For the text-containing cell, return its midpoint in [x, y] coordinate format. 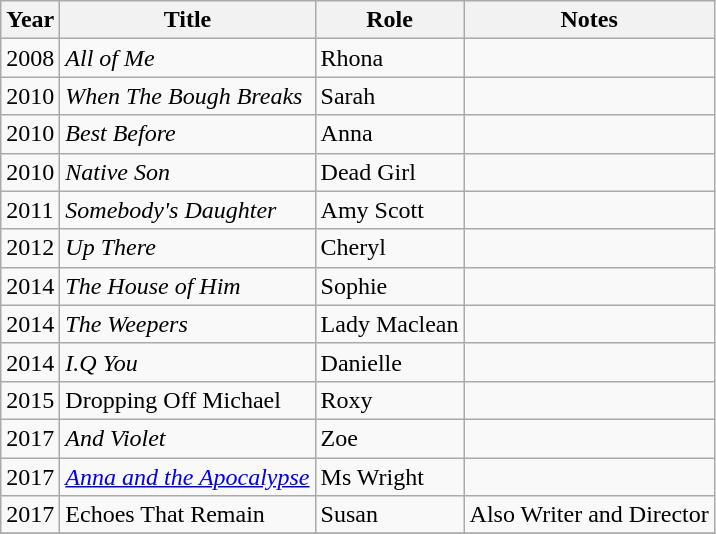
Somebody's Daughter [188, 210]
Zoe [390, 438]
Year [30, 20]
The Weepers [188, 324]
Title [188, 20]
Dead Girl [390, 172]
The House of Him [188, 286]
Notes [589, 20]
Best Before [188, 134]
And Violet [188, 438]
Native Son [188, 172]
All of Me [188, 58]
Lady Maclean [390, 324]
When The Bough Breaks [188, 96]
Amy Scott [390, 210]
Sophie [390, 286]
Roxy [390, 400]
Sarah [390, 96]
Anna and the Apocalypse [188, 477]
2015 [30, 400]
Dropping Off Michael [188, 400]
Anna [390, 134]
2008 [30, 58]
2012 [30, 248]
2011 [30, 210]
Up There [188, 248]
Danielle [390, 362]
Susan [390, 515]
Cheryl [390, 248]
Ms Wright [390, 477]
Also Writer and Director [589, 515]
Rhona [390, 58]
Echoes That Remain [188, 515]
Role [390, 20]
I.Q You [188, 362]
